Extract the (X, Y) coordinate from the center of the cell holding the provided text.  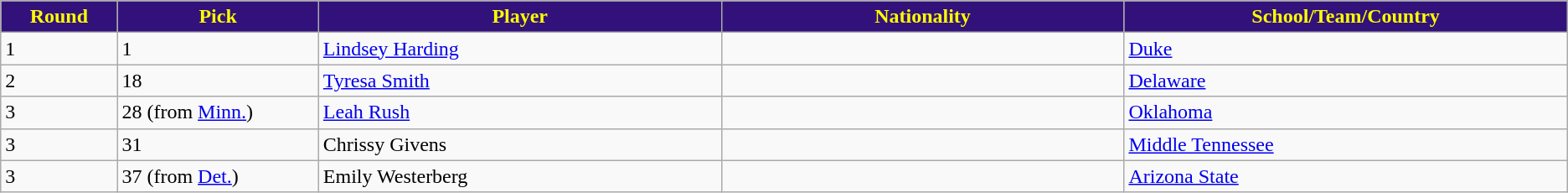
Duke (1345, 49)
School/Team/Country (1345, 17)
Player (519, 17)
Nationality (923, 17)
Tyresa Smith (519, 81)
Oklahoma (1345, 112)
18 (218, 81)
Chrissy Givens (519, 144)
Middle Tennessee (1345, 144)
Emily Westerberg (519, 176)
Lindsey Harding (519, 49)
Pick (218, 17)
31 (218, 144)
Arizona State (1345, 176)
2 (59, 81)
Leah Rush (519, 112)
Delaware (1345, 81)
28 (from Minn.) (218, 112)
Round (59, 17)
37 (from Det.) (218, 176)
